Scan for the cell matching the given text and deliver its (X, Y) coordinate at center. 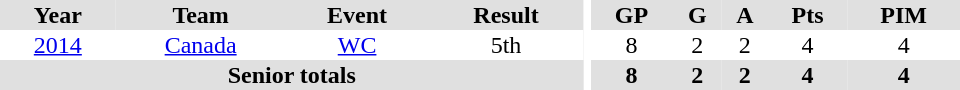
Result (506, 15)
PIM (904, 15)
5th (506, 45)
A (745, 15)
GP (631, 15)
G (698, 15)
Pts (808, 15)
Senior totals (292, 75)
Team (201, 15)
2014 (58, 45)
Canada (201, 45)
WC (358, 45)
Event (358, 15)
Year (58, 15)
